Output the (x, y) coordinate of the center of the cell containing the given text.  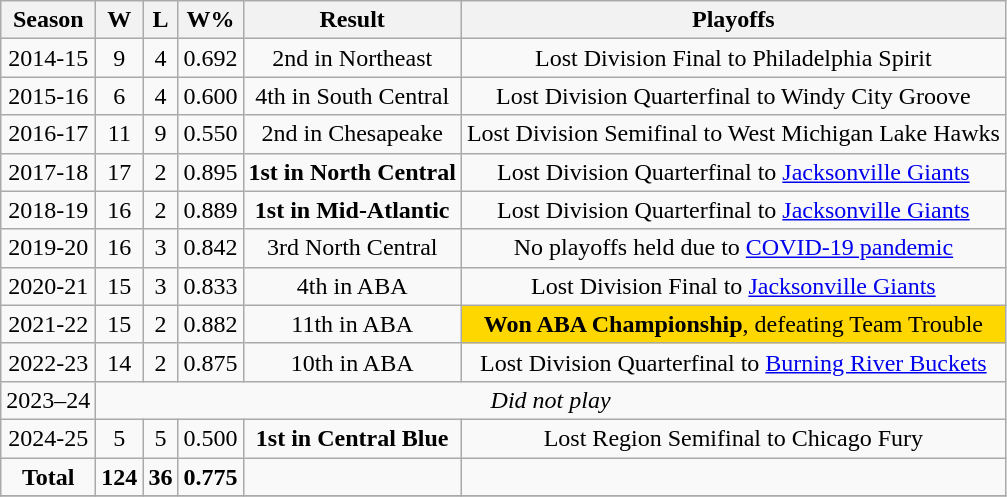
2024-25 (48, 438)
2014-15 (48, 58)
1st in North Central (352, 172)
11th in ABA (352, 324)
Lost Division Quarterfinal to Windy City Groove (733, 96)
2018-19 (48, 210)
2nd in Chesapeake (352, 134)
17 (120, 172)
0.875 (210, 362)
Lost Division Final to Philadelphia Spirit (733, 58)
Result (352, 20)
3rd North Central (352, 248)
14 (120, 362)
0.882 (210, 324)
Total (48, 477)
0.600 (210, 96)
Lost Division Quarterfinal to Burning River Buckets (733, 362)
W% (210, 20)
2015-16 (48, 96)
W (120, 20)
0.895 (210, 172)
1st in Central Blue (352, 438)
4th in ABA (352, 286)
0.550 (210, 134)
0.500 (210, 438)
No playoffs held due to COVID-19 pandemic (733, 248)
2nd in Northeast (352, 58)
2017-18 (48, 172)
0.833 (210, 286)
0.842 (210, 248)
0.889 (210, 210)
2021-22 (48, 324)
2023–24 (48, 400)
Did not play (551, 400)
Won ABA Championship, defeating Team Trouble (733, 324)
2019-20 (48, 248)
36 (160, 477)
0.692 (210, 58)
10th in ABA (352, 362)
Lost Region Semifinal to Chicago Fury (733, 438)
2016-17 (48, 134)
2022-23 (48, 362)
Playoffs (733, 20)
4th in South Central (352, 96)
1st in Mid-Atlantic (352, 210)
0.775 (210, 477)
Lost Division Final to Jacksonville Giants (733, 286)
Season (48, 20)
124 (120, 477)
11 (120, 134)
Lost Division Semifinal to West Michigan Lake Hawks (733, 134)
2020-21 (48, 286)
L (160, 20)
6 (120, 96)
